Pinpoint the cell where the given text exists, returning its [X, Y] midpoint coordinate. 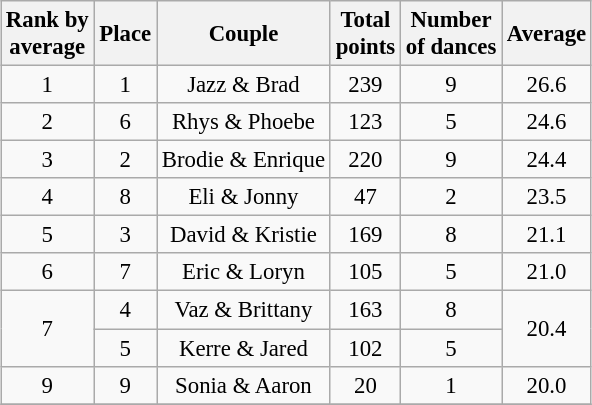
123 [365, 122]
Couple [244, 34]
220 [365, 160]
105 [365, 272]
Eric & Loryn [244, 272]
169 [365, 235]
Vaz & Brittany [244, 310]
24.4 [547, 160]
47 [365, 197]
21.1 [547, 235]
Totalpoints [365, 34]
Brodie & Enrique [244, 160]
Place [125, 34]
Eli & Jonny [244, 197]
Numberof dances [450, 34]
Sonia & Aaron [244, 385]
David & Kristie [244, 235]
Rank byaverage [48, 34]
20 [365, 385]
Kerre & Jared [244, 347]
Average [547, 34]
23.5 [547, 197]
239 [365, 84]
20.4 [547, 328]
163 [365, 310]
102 [365, 347]
20.0 [547, 385]
24.6 [547, 122]
Jazz & Brad [244, 84]
26.6 [547, 84]
Rhys & Phoebe [244, 122]
21.0 [547, 272]
